Capture the cell that displays the provided text and extract its [X, Y] central coordinate. 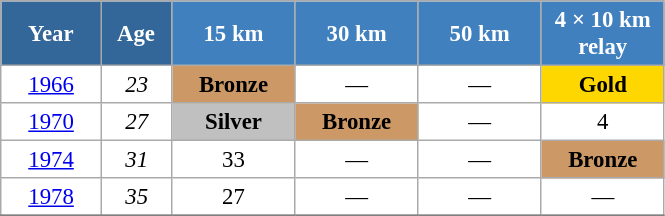
1974 [52, 160]
Gold [602, 85]
1978 [52, 197]
50 km [480, 34]
Age [136, 34]
4 [602, 122]
4 × 10 km relay [602, 34]
1966 [52, 85]
23 [136, 85]
Year [52, 34]
1970 [52, 122]
35 [136, 197]
31 [136, 160]
Silver [234, 122]
30 km [356, 34]
33 [234, 160]
15 km [234, 34]
